Return [x, y] of the center of cell containing provided text 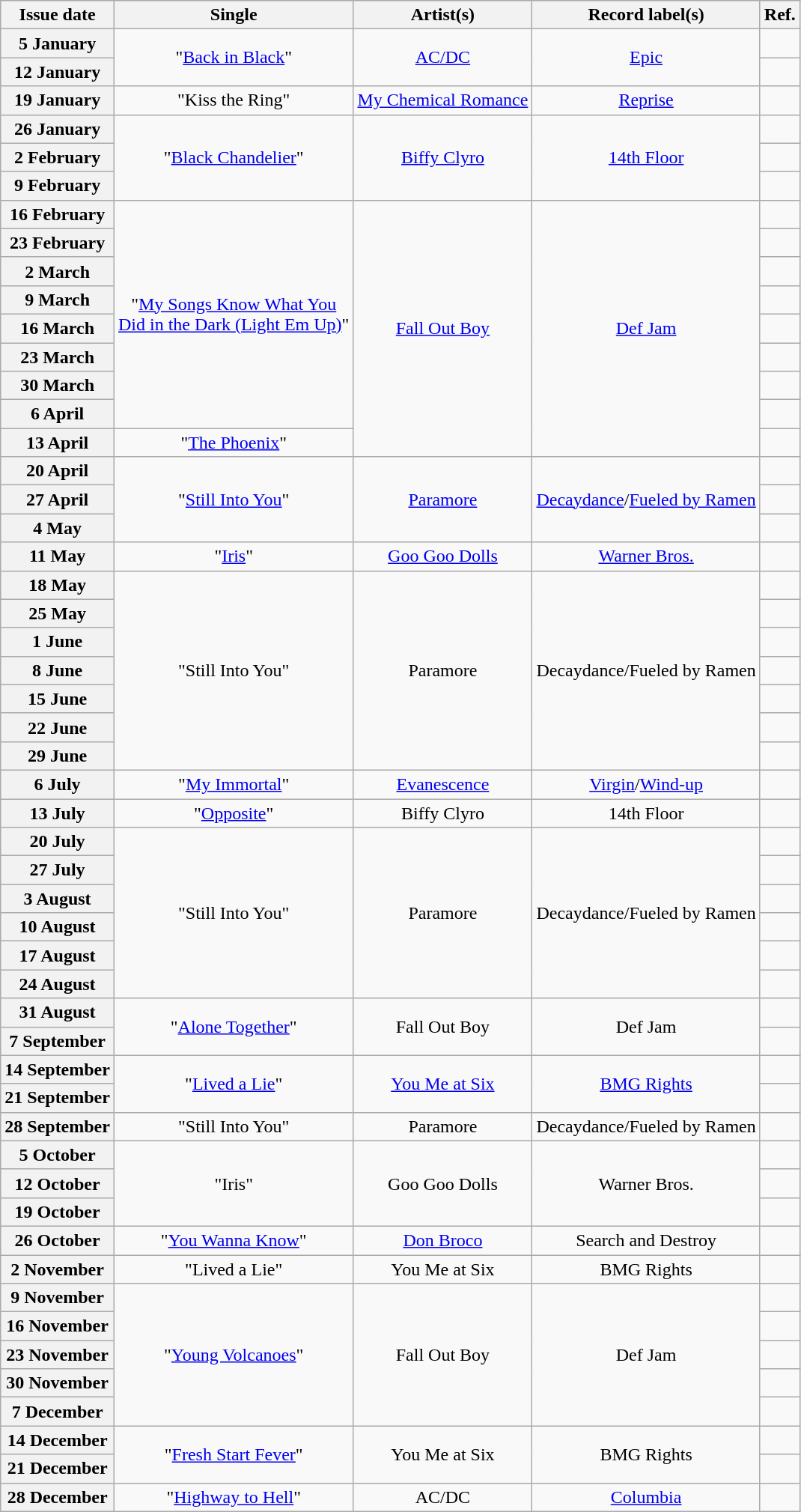
9 February [58, 186]
5 January [58, 43]
Columbia [646, 1497]
19 October [58, 1212]
6 July [58, 784]
Evanescence [443, 784]
16 February [58, 214]
"Alone Together" [234, 1027]
14 September [58, 1069]
16 November [58, 1326]
9 March [58, 300]
"Kiss the Ring" [234, 100]
"Back in Black" [234, 58]
31 August [58, 1012]
28 September [58, 1126]
23 November [58, 1355]
Epic [646, 58]
21 September [58, 1098]
17 August [58, 956]
Single [234, 15]
Don Broco [443, 1240]
"The Phoenix" [234, 443]
Reprise [646, 100]
13 April [58, 443]
25 May [58, 613]
20 July [58, 842]
Issue date [58, 15]
29 June [58, 756]
Search and Destroy [646, 1240]
27 July [58, 870]
26 January [58, 129]
12 October [58, 1183]
8 June [58, 670]
16 March [58, 328]
7 December [58, 1412]
12 January [58, 72]
My Chemical Romance [443, 100]
2 March [58, 271]
22 June [58, 727]
2 February [58, 157]
Virgin/Wind-up [646, 784]
23 March [58, 357]
2 November [58, 1269]
4 May [58, 528]
"Highway to Hell" [234, 1497]
10 August [58, 927]
"Opposite" [234, 813]
24 August [58, 984]
"My Songs Know What YouDid in the Dark (Light Em Up)" [234, 314]
6 April [58, 414]
"Fresh Start Fever" [234, 1454]
11 May [58, 556]
18 May [58, 585]
28 December [58, 1497]
"Black Chandelier" [234, 157]
15 June [58, 699]
Ref. [780, 15]
14 December [58, 1440]
27 April [58, 500]
"Young Volcanoes" [234, 1355]
3 August [58, 899]
19 January [58, 100]
Artist(s) [443, 15]
"My Immortal" [234, 784]
1 June [58, 642]
Record label(s) [646, 15]
"You Wanna Know" [234, 1240]
9 November [58, 1298]
23 February [58, 243]
30 March [58, 386]
26 October [58, 1240]
21 December [58, 1469]
20 April [58, 471]
13 July [58, 813]
5 October [58, 1155]
7 September [58, 1041]
30 November [58, 1383]
